Output the [X, Y] coordinate of the center of the cell containing the given text.  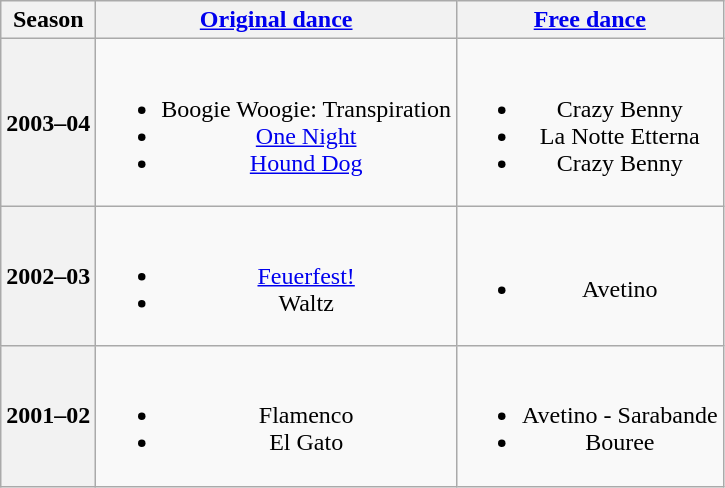
2003–04 [48, 122]
2002–03 [48, 276]
Boogie Woogie: Transpiration One Night Hound Dog [276, 122]
Season [48, 20]
Avetino [590, 276]
Crazy Benny La Notte Etterna Crazy Benny [590, 122]
Feuerfest! Waltz [276, 276]
Original dance [276, 20]
Avetino - SarabandeBouree [590, 416]
2001–02 [48, 416]
Free dance [590, 20]
Flamenco El Gato [276, 416]
